Pinpoint the cell where the given text exists, returning its (X, Y) midpoint coordinate. 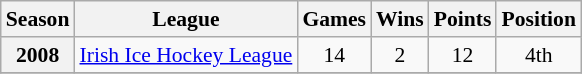
Position (538, 19)
Points (463, 19)
Wins (400, 19)
14 (334, 55)
League (186, 19)
Games (334, 19)
2008 (38, 55)
4th (538, 55)
Season (38, 19)
2 (400, 55)
Irish Ice Hockey League (186, 55)
12 (463, 55)
